Identify which cell holds the provided text, then report its [X, Y] central coordinate. 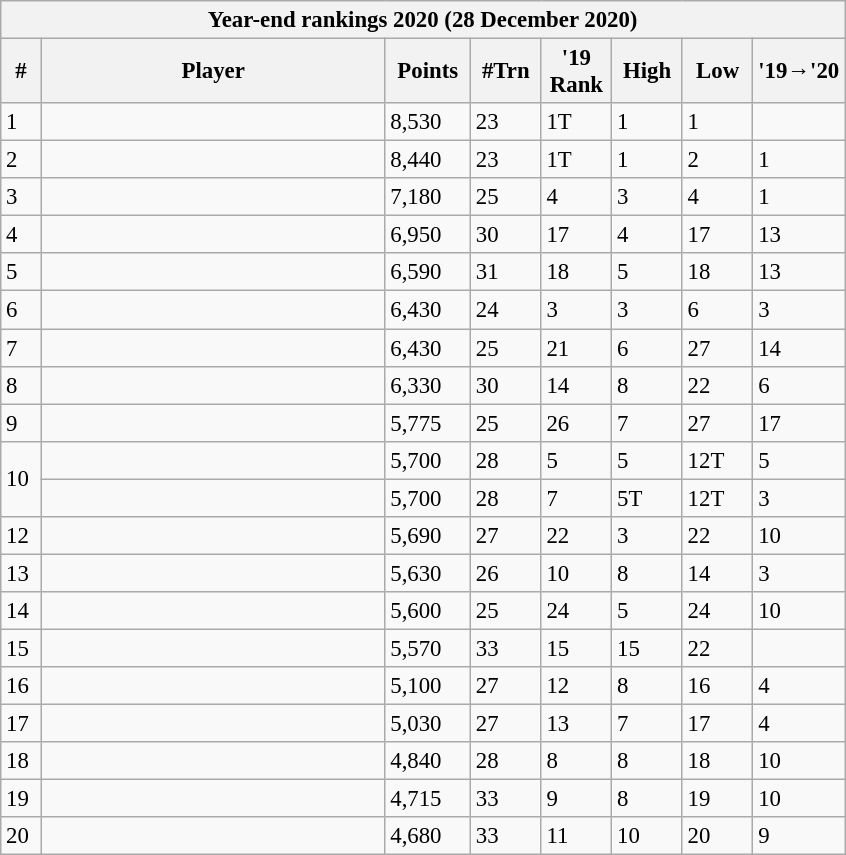
Low [718, 72]
5,775 [428, 423]
31 [506, 273]
5,570 [428, 648]
6,590 [428, 273]
6,330 [428, 385]
# [22, 72]
5,100 [428, 686]
5,030 [428, 724]
Year-end rankings 2020 (28 December 2020) [423, 20]
#Trn [506, 72]
4,680 [428, 836]
Points [428, 72]
11 [576, 836]
5,690 [428, 536]
'19→'20 [799, 72]
4,715 [428, 799]
High [648, 72]
'19 Rank [576, 72]
8,440 [428, 160]
Player [213, 72]
7,180 [428, 197]
5,630 [428, 573]
4,840 [428, 761]
5,600 [428, 611]
21 [576, 348]
6,950 [428, 235]
5T [648, 498]
8,530 [428, 122]
